For the text-containing cell, return its midpoint in (X, Y) coordinate format. 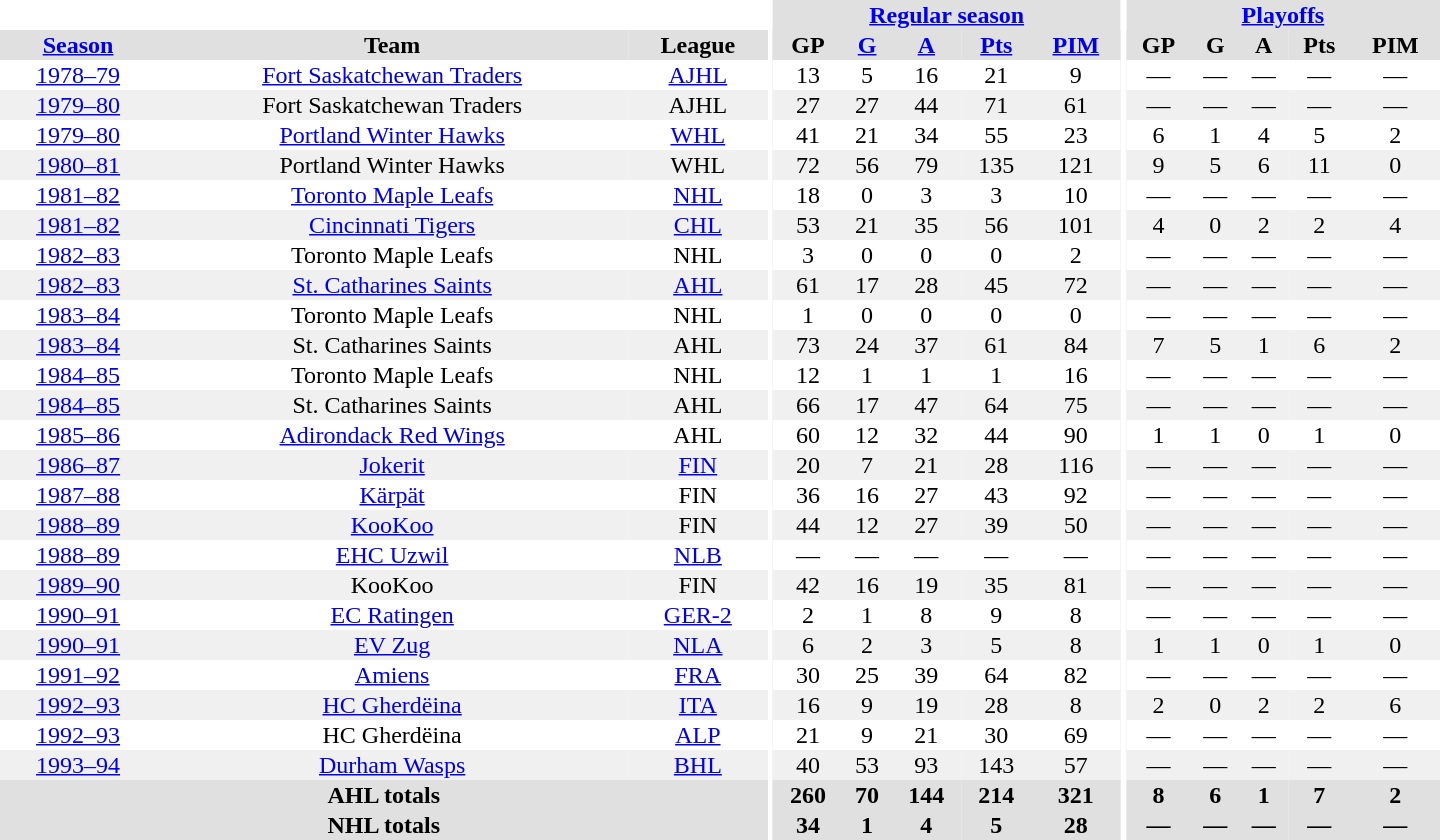
50 (1076, 525)
League (698, 45)
69 (1076, 735)
93 (926, 765)
42 (808, 585)
ALP (698, 735)
116 (1076, 465)
79 (926, 165)
BHL (698, 765)
Regular season (947, 15)
143 (996, 765)
1978–79 (78, 75)
66 (808, 405)
Kärpät (392, 495)
41 (808, 135)
73 (808, 345)
57 (1076, 765)
CHL (698, 225)
EC Ratingen (392, 615)
24 (867, 345)
1991–92 (78, 675)
45 (996, 285)
90 (1076, 435)
32 (926, 435)
84 (1076, 345)
FRA (698, 675)
NHL totals (384, 825)
10 (1076, 195)
13 (808, 75)
70 (867, 795)
Durham Wasps (392, 765)
1986–87 (78, 465)
Cincinnati Tigers (392, 225)
1987–88 (78, 495)
NLB (698, 555)
47 (926, 405)
60 (808, 435)
Jokerit (392, 465)
EHC Uzwil (392, 555)
260 (808, 795)
101 (1076, 225)
214 (996, 795)
Playoffs (1283, 15)
37 (926, 345)
1989–90 (78, 585)
135 (996, 165)
144 (926, 795)
71 (996, 105)
Amiens (392, 675)
20 (808, 465)
EV Zug (392, 645)
ITA (698, 705)
55 (996, 135)
NLA (698, 645)
1980–81 (78, 165)
18 (808, 195)
1985–86 (78, 435)
11 (1320, 165)
92 (1076, 495)
23 (1076, 135)
43 (996, 495)
82 (1076, 675)
25 (867, 675)
36 (808, 495)
GER-2 (698, 615)
Season (78, 45)
75 (1076, 405)
40 (808, 765)
AHL totals (384, 795)
81 (1076, 585)
121 (1076, 165)
1993–94 (78, 765)
321 (1076, 795)
Adirondack Red Wings (392, 435)
Team (392, 45)
